Provide the (X, Y) coordinate of the cell's center where the given text is located.  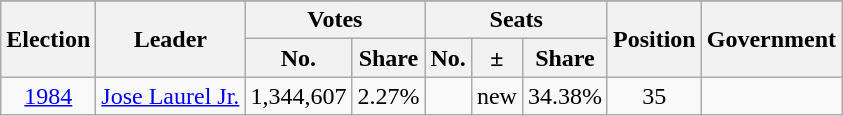
Government (771, 39)
new (496, 96)
Votes (335, 20)
Jose Laurel Jr. (170, 96)
Position (654, 39)
35 (654, 96)
34.38% (564, 96)
Seats (516, 20)
2.27% (388, 96)
± (496, 58)
1,344,607 (298, 96)
Leader (170, 39)
Election (48, 39)
1984 (48, 96)
